Return [X, Y] of the center of cell containing provided text 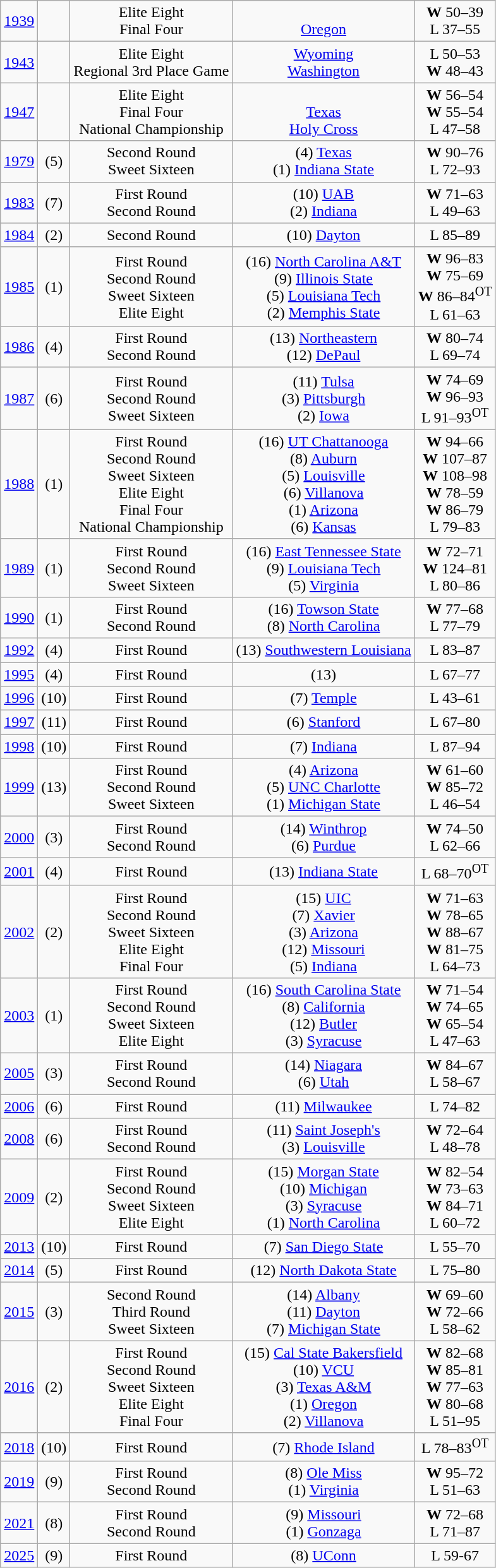
1992 [19, 650]
Second Round [152, 235]
W 56–54W 55–54L 47–58 [455, 112]
1999 [19, 787]
2015 [19, 1312]
W 61–60W 85–72L 46–54 [455, 787]
1996 [19, 698]
TexasHoly Cross [324, 112]
(8) [54, 1523]
1943 [19, 62]
L 74–82 [455, 1106]
1986 [19, 347]
(4) Texas(1) Indiana State [324, 162]
2021 [19, 1523]
1988 [19, 484]
1987 [19, 399]
1984 [19, 235]
(15) Morgan State(10) Michigan(3) Syracuse(1) North Carolina [324, 1197]
W 94–66W 107–87W 108–98W 78–59W 86–79L 79–83 [455, 484]
2013 [19, 1247]
W 72–64L 48–78 [455, 1139]
1979 [19, 162]
W 95–72L 51–63 [455, 1481]
(6) Stanford [324, 722]
(16) UT Chattanooga(8) Auburn(5) Louisville(6) Villanova(1) Arizona(6) Kansas [324, 484]
W 90–76L 72–93 [455, 162]
(12) North Dakota State [324, 1271]
W 71–63W 78–65W 88–67W 81–75L 64–73 [455, 931]
W 50–39L 37–55 [455, 21]
(11) Milwaukee [324, 1106]
1939 [19, 21]
(4) Arizona(5) UNC Charlotte(1) Michigan State [324, 787]
L 50–53W 48–43 [455, 62]
(10) UAB(2) Indiana [324, 202]
(16) North Carolina A&T(9) Illinois State(5) Louisiana Tech(2) Memphis State [324, 287]
Elite EightRegional 3rd Place Game [152, 62]
L 55–70 [455, 1247]
(8) UConn [324, 1555]
(13) Indiana State [324, 871]
W 69–60W 72–66L 58–62 [455, 1312]
(14) Winthrop(6) Purdue [324, 837]
L 68–70OT [455, 871]
(15) UIC(7) Xavier(3) Arizona(12) Missouri(5) Indiana [324, 931]
1947 [19, 112]
1983 [19, 202]
1998 [19, 746]
L 78–83OT [455, 1447]
L 83–87 [455, 650]
2003 [19, 1015]
(14) Niagara(6) Utah [324, 1074]
2014 [19, 1271]
2000 [19, 837]
2002 [19, 931]
(14) Albany(11) Dayton(7) Michigan State [324, 1312]
(16) East Tennessee State(9) Louisiana Tech(5) Virginia [324, 568]
Second RoundThird RoundSweet Sixteen [152, 1312]
L 67–77 [455, 674]
W 71–54W 74–65W 65–54L 47–63 [455, 1015]
(10) Dayton [324, 235]
W 74–50L 62–66 [455, 837]
1995 [19, 674]
(7) [54, 202]
(7) San Diego State [324, 1247]
Oregon [324, 21]
(7) Temple [324, 698]
Second RoundSweet Sixteen [152, 162]
1989 [19, 568]
2006 [19, 1106]
W 80–74L 69–74 [455, 347]
(11) Saint Joseph's(3) Louisville [324, 1139]
L 87–94 [455, 746]
2018 [19, 1447]
W 82–54W 73–63W 84–71L 60–72 [455, 1197]
(11) [54, 722]
(13) Northeastern(12) DePaul [324, 347]
W 74–69W 96–93L 91–93OT [455, 399]
W 77–68L 77–79 [455, 618]
1990 [19, 618]
2008 [19, 1139]
(9) Missouri(1) Gonzaga [324, 1523]
W 96–83W 75–69W 86–84OTL 61–63 [455, 287]
(16) South Carolina State(8) California(12) Butler(3) Syracuse [324, 1015]
2025 [19, 1555]
W 72–68L 71–87 [455, 1523]
1985 [19, 287]
2019 [19, 1481]
L 59-67 [455, 1555]
(11) Tulsa(3) Pittsburgh(2) Iowa [324, 399]
L 75–80 [455, 1271]
W 71–63L 49–63 [455, 202]
W 72–71W 124–81L 80–86 [455, 568]
L 67–80 [455, 722]
W 84–67L 58–67 [455, 1074]
2005 [19, 1074]
(7) Indiana [324, 746]
Elite EightFinal FourNational Championship [152, 112]
WyomingWashington [324, 62]
2001 [19, 871]
W 82–68W 85–81W 77–63W 80–68L 51–95 [455, 1387]
2016 [19, 1387]
(7) Rhode Island [324, 1447]
Elite EightFinal Four [152, 21]
(15) Cal State Bakersfield(10) VCU(3) Texas A&M(1) Oregon(2) Villanova [324, 1387]
First RoundSecond RoundSweet SixteenElite EightFinal FourNational Championship [152, 484]
1997 [19, 722]
(16) Towson State(8) North Carolina [324, 618]
L 85–89 [455, 235]
(8) Ole Miss (1) Virginia [324, 1481]
L 43–61 [455, 698]
(13) Southwestern Louisiana [324, 650]
2009 [19, 1197]
